Scan for the cell matching the given text and deliver its [x, y] coordinate at center. 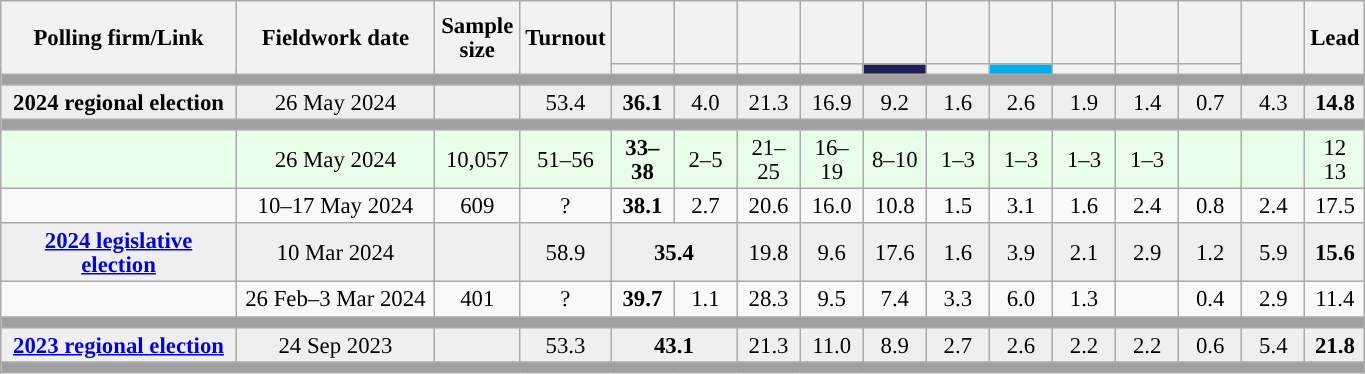
39.7 [642, 300]
8.9 [894, 344]
11.0 [832, 344]
1.4 [1148, 102]
Turnout [566, 38]
21–25 [768, 160]
15.6 [1335, 254]
1.3 [1084, 300]
2024 regional election [119, 102]
16.9 [832, 102]
58.9 [566, 254]
20.6 [768, 206]
9.6 [832, 254]
24 Sep 2023 [335, 344]
1.2 [1210, 254]
9.2 [894, 102]
4.3 [1274, 102]
19.8 [768, 254]
17.5 [1335, 206]
Lead [1335, 38]
1.9 [1084, 102]
4.0 [706, 102]
21.8 [1335, 344]
Fieldwork date [335, 38]
5.9 [1274, 254]
10,057 [477, 160]
51–56 [566, 160]
1.5 [958, 206]
8–10 [894, 160]
16.0 [832, 206]
10 Mar 2024 [335, 254]
3.1 [1020, 206]
401 [477, 300]
7.4 [894, 300]
609 [477, 206]
1.1 [706, 300]
Sample size [477, 38]
28.3 [768, 300]
14.8 [1335, 102]
26 Feb–3 Mar 2024 [335, 300]
2024 legislative election [119, 254]
0.7 [1210, 102]
17.6 [894, 254]
10.8 [894, 206]
36.1 [642, 102]
53.4 [566, 102]
Polling firm/Link [119, 38]
2.1 [1084, 254]
0.6 [1210, 344]
38.1 [642, 206]
6.0 [1020, 300]
2023 regional election [119, 344]
5.4 [1274, 344]
43.1 [674, 344]
11.4 [1335, 300]
53.3 [566, 344]
9.5 [832, 300]
2–5 [706, 160]
33–38 [642, 160]
3.3 [958, 300]
0.8 [1210, 206]
3.9 [1020, 254]
10–17 May 2024 [335, 206]
35.4 [674, 254]
1213 [1335, 160]
16–19 [832, 160]
0.4 [1210, 300]
